For the text-containing cell, return its midpoint in [x, y] coordinate format. 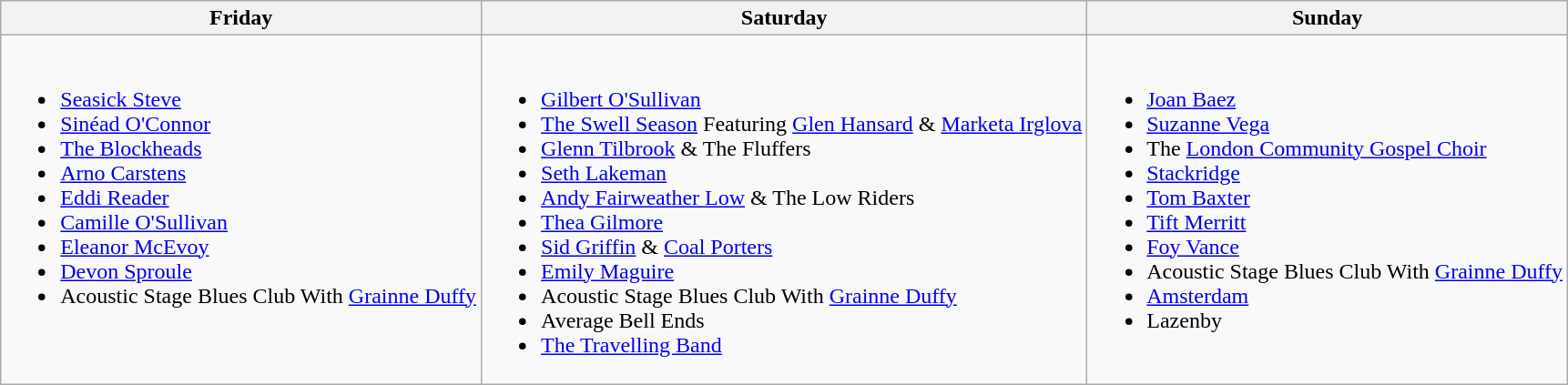
Friday [241, 18]
Saturday [785, 18]
Sunday [1328, 18]
